Extract the [X, Y] coordinate from the center of the cell holding the provided text.  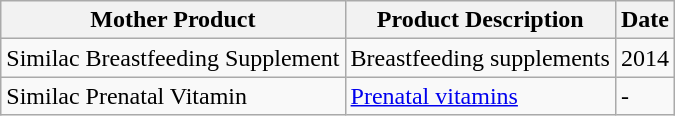
Product Description [480, 20]
- [644, 96]
Similac Breastfeeding Supplement [173, 58]
Prenatal vitamins [480, 96]
Date [644, 20]
Mother Product [173, 20]
Similac Prenatal Vitamin [173, 96]
Breastfeeding supplements [480, 58]
2014 [644, 58]
